Capture the cell that displays the provided text and extract its [X, Y] central coordinate. 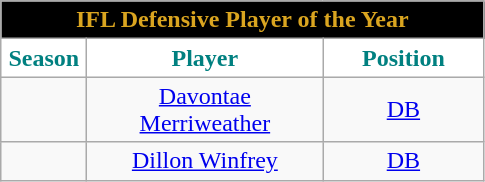
Season [44, 58]
Dillon Winfrey [205, 161]
Player [205, 58]
Position [404, 58]
Davontae Merriweather [205, 110]
IFL Defensive Player of the Year [242, 20]
